Return the [X, Y] coordinate for the center point of the cell that contains the specified text.  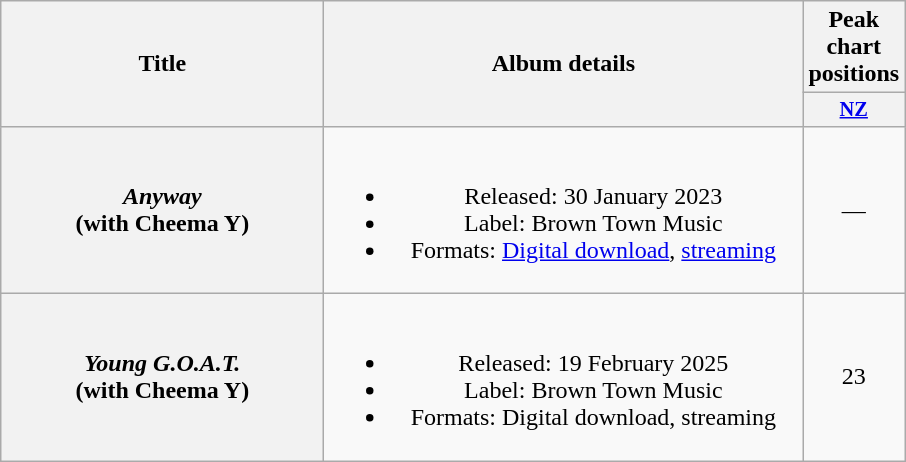
Released: 19 February 2025Label: Brown Town MusicFormats: Digital download, streaming [564, 378]
Released: 30 January 2023Label: Brown Town MusicFormats: Digital download, streaming [564, 210]
Peak chart positions [854, 47]
Album details [564, 64]
Title [162, 64]
NZ [854, 110]
Anyway(with Cheema Y) [162, 210]
23 [854, 378]
— [854, 210]
Young G.O.A.T.(with Cheema Y) [162, 378]
